Provide the (x, y) coordinate of the cell's center where the given text is located.  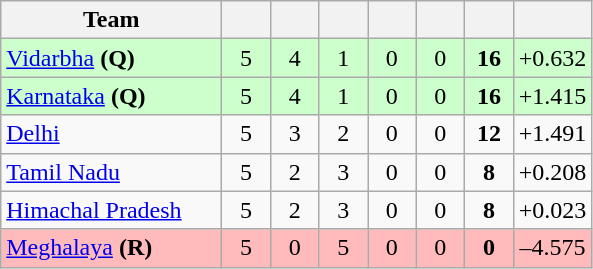
Vidarbha (Q) (112, 58)
+1.491 (552, 134)
12 (490, 134)
Meghalaya (R) (112, 248)
+0.023 (552, 210)
Delhi (112, 134)
Himachal Pradesh (112, 210)
+1.415 (552, 96)
+0.632 (552, 58)
Karnataka (Q) (112, 96)
Tamil Nadu (112, 172)
–4.575 (552, 248)
Team (112, 20)
+0.208 (552, 172)
